Detect which cell encompasses the target text, then output its [x, y] center coordinate. 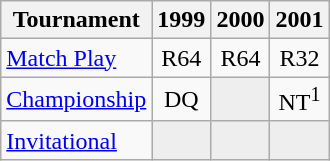
NT1 [300, 100]
2001 [300, 20]
1999 [182, 20]
Match Play [76, 58]
R32 [300, 58]
Tournament [76, 20]
DQ [182, 100]
Championship [76, 100]
2000 [240, 20]
Invitational [76, 140]
